Return the [x, y] coordinate for the center point of the cell that contains the specified text.  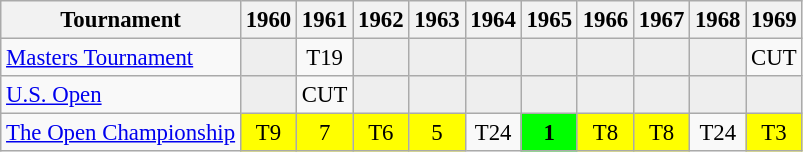
7 [325, 133]
1968 [718, 20]
1 [549, 133]
T9 [268, 133]
T3 [774, 133]
1962 [381, 20]
5 [437, 133]
1966 [605, 20]
The Open Championship [121, 133]
1967 [661, 20]
1963 [437, 20]
1960 [268, 20]
1969 [774, 20]
Tournament [121, 20]
1961 [325, 20]
T6 [381, 133]
T19 [325, 58]
1965 [549, 20]
Masters Tournament [121, 58]
1964 [493, 20]
U.S. Open [121, 95]
